Search for the cell housing the specified text and yield its [x, y] center coordinate. 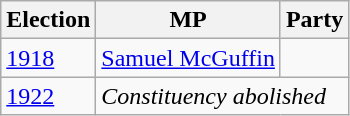
MP [188, 20]
Constituency abolished [222, 96]
1922 [48, 96]
Election [48, 20]
Samuel McGuffin [188, 58]
1918 [48, 58]
Party [314, 20]
